Find where the given text appears and provide that cell's center as [x, y] coordinate. 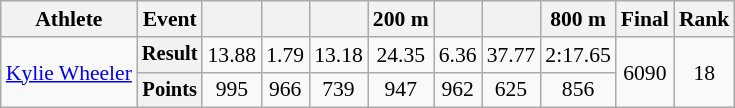
200 m [401, 19]
Kylie Wheeler [69, 72]
6.36 [458, 55]
13.18 [338, 55]
Event [170, 19]
800 m [578, 19]
37.77 [512, 55]
13.88 [232, 55]
6090 [645, 72]
Result [170, 55]
739 [338, 90]
1.79 [285, 55]
966 [285, 90]
Final [645, 19]
947 [401, 90]
625 [512, 90]
Rank [704, 19]
Athlete [69, 19]
856 [578, 90]
2:17.65 [578, 55]
24.35 [401, 55]
18 [704, 72]
962 [458, 90]
995 [232, 90]
Points [170, 90]
